Return the [X, Y] coordinate for the center point of the cell that contains the specified text.  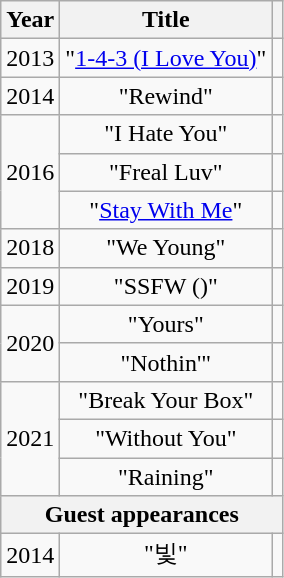
Year [30, 20]
Title [166, 20]
"Yours" [166, 324]
"빛" [166, 556]
"Stay With Me" [166, 210]
"We Young" [166, 248]
"I Hate You" [166, 134]
"SSFW ()" [166, 286]
2013 [30, 58]
2016 [30, 172]
"Break Your Box" [166, 400]
"Without You" [166, 438]
2019 [30, 286]
"Rewind" [166, 96]
Guest appearances [142, 515]
"Nothin'" [166, 362]
"Raining" [166, 477]
"1-4-3 (I Love You)" [166, 58]
"Freal Luv" [166, 172]
2018 [30, 248]
2020 [30, 343]
2021 [30, 438]
